Return (X, Y) of the center of cell containing provided text 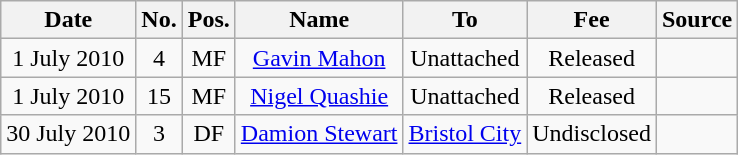
Date (68, 20)
3 (159, 134)
Name (319, 20)
4 (159, 58)
Fee (592, 20)
To (465, 20)
30 July 2010 (68, 134)
Pos. (208, 20)
Gavin Mahon (319, 58)
Nigel Quashie (319, 96)
DF (208, 134)
Undisclosed (592, 134)
Damion Stewart (319, 134)
Source (696, 20)
Bristol City (465, 134)
15 (159, 96)
No. (159, 20)
